Find where the given text appears and provide that cell's center as [X, Y] coordinate. 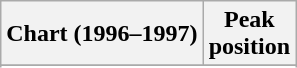
Chart (1996–1997) [102, 34]
Peakposition [249, 34]
